Identify which cell holds the provided text, then report its [x, y] central coordinate. 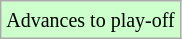
Advances to play-off [90, 20]
